Extract the [X, Y] coordinate from the center of the cell holding the provided text.  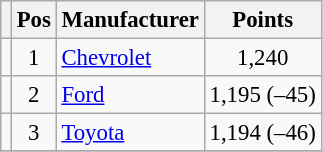
1,240 [262, 58]
Toyota [130, 133]
Pos [34, 20]
1,194 (–46) [262, 133]
Manufacturer [130, 20]
1 [34, 58]
Points [262, 20]
3 [34, 133]
Chevrolet [130, 58]
1,195 (–45) [262, 95]
Ford [130, 95]
2 [34, 95]
